Determine the [x, y] coordinate at the center of the cell enclosing the given text.  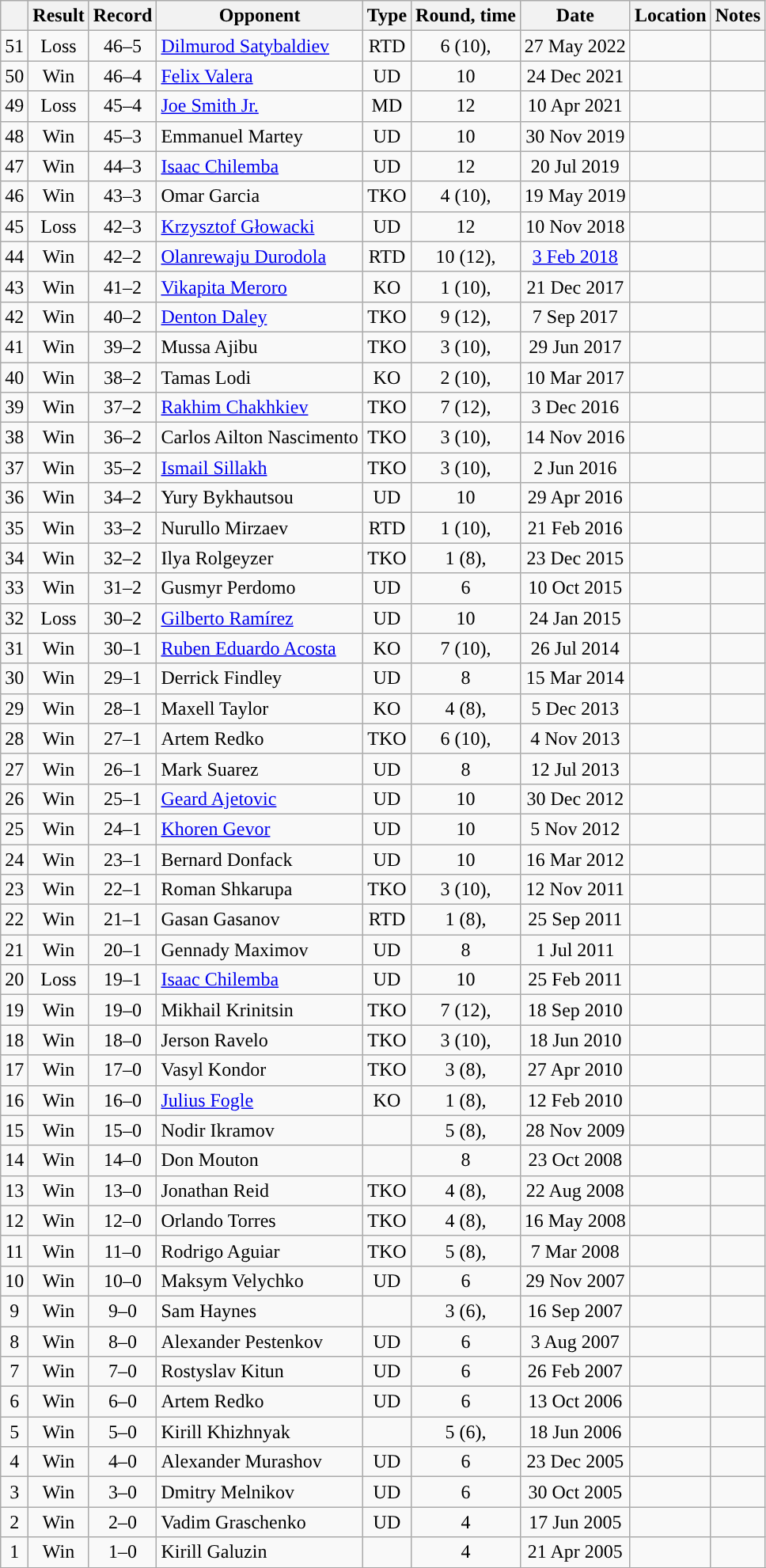
20 Jul 2019 [574, 166]
45 [14, 226]
Dmitry Melnikov [260, 1492]
23 Dec 2015 [574, 558]
7 (10), [466, 648]
37–2 [123, 408]
Krzysztof Głowacki [260, 226]
Bernard Donfack [260, 859]
19 [14, 1010]
23–1 [123, 859]
29 [14, 708]
12–0 [123, 1221]
25–1 [123, 799]
36–2 [123, 438]
43 [14, 287]
19–0 [123, 1010]
Gennady Maximov [260, 950]
Mussa Ajibu [260, 347]
34–2 [123, 498]
30 Dec 2012 [574, 799]
1 Jul 2011 [574, 950]
Dilmurod Satybaldiev [260, 46]
42–2 [123, 256]
31 [14, 648]
3–0 [123, 1492]
33–2 [123, 528]
7 [14, 1372]
Opponent [260, 16]
29 Jun 2017 [574, 347]
21 [14, 950]
21 Dec 2017 [574, 287]
2 [14, 1522]
16 May 2008 [574, 1221]
21 Feb 2016 [574, 528]
Maksym Velychko [260, 1281]
18 [14, 1040]
12 Feb 2010 [574, 1100]
18–0 [123, 1040]
15 [14, 1130]
26 Feb 2007 [574, 1372]
Gasan Gasanov [260, 920]
Joe Smith Jr. [260, 106]
28 [14, 738]
Rodrigo Aguiar [260, 1251]
46 [14, 196]
26 Jul 2014 [574, 648]
Mark Suarez [260, 769]
Geard Ajetovic [260, 799]
23 [14, 890]
35 [14, 528]
3 (6), [466, 1311]
41–2 [123, 287]
38–2 [123, 378]
26 [14, 799]
24 Jan 2015 [574, 618]
44–3 [123, 166]
Julius Fogle [260, 1100]
29–1 [123, 678]
27 Apr 2010 [574, 1070]
17 Jun 2005 [574, 1522]
7–0 [123, 1372]
10 Apr 2021 [574, 106]
1–0 [123, 1552]
25 [14, 829]
Nurullo Mirzaev [260, 528]
24 Dec 2021 [574, 76]
10 Mar 2017 [574, 378]
29 Nov 2007 [574, 1281]
44 [14, 256]
42 [14, 317]
Yury Bykhautsou [260, 498]
21 Apr 2005 [574, 1552]
18 Sep 2010 [574, 1010]
12 Jul 2013 [574, 769]
5 Dec 2013 [574, 708]
3 Feb 2018 [574, 256]
46–4 [123, 76]
9 [14, 1311]
7 Mar 2008 [574, 1251]
Gusmyr Perdomo [260, 588]
Denton Daley [260, 317]
Mikhail Krinitsin [260, 1010]
Ruben Eduardo Acosta [260, 648]
Olanrewaju Durodola [260, 256]
16 [14, 1100]
49 [14, 106]
Location [670, 16]
32–2 [123, 558]
Tamas Lodi [260, 378]
Roman Shkarupa [260, 890]
39 [14, 408]
18 Jun 2006 [574, 1432]
Felix Valera [260, 76]
20–1 [123, 950]
5 Nov 2012 [574, 829]
9 (12), [466, 317]
Rostyslav Kitun [260, 1372]
Ilya Rolgeyzer [260, 558]
23 Dec 2005 [574, 1462]
30 Nov 2019 [574, 136]
43–3 [123, 196]
22–1 [123, 890]
Orlando Torres [260, 1221]
22 [14, 920]
19 May 2019 [574, 196]
48 [14, 136]
39–2 [123, 347]
Alexander Murashov [260, 1462]
14 Nov 2016 [574, 438]
6–0 [123, 1402]
Ismail Sillakh [260, 468]
11 [14, 1251]
33 [14, 588]
35–2 [123, 468]
45–4 [123, 106]
Jerson Ravelo [260, 1040]
4 Nov 2013 [574, 738]
26–1 [123, 769]
Record [123, 16]
27 May 2022 [574, 46]
7 Sep 2017 [574, 317]
27 [14, 769]
10 Oct 2015 [574, 588]
28 Nov 2009 [574, 1130]
4–0 [123, 1462]
Notes [738, 16]
12 Nov 2011 [574, 890]
4 (10), [466, 196]
Derrick Findley [260, 678]
11–0 [123, 1251]
51 [14, 46]
Kirill Galuzin [260, 1552]
5 (6), [466, 1432]
3 (8), [466, 1070]
5–0 [123, 1432]
36 [14, 498]
46–5 [123, 46]
Emmanuel Martey [260, 136]
25 Sep 2011 [574, 920]
Khoren Gevor [260, 829]
30–1 [123, 648]
Date [574, 16]
17–0 [123, 1070]
15 Mar 2014 [574, 678]
Gilberto Ramírez [260, 618]
14–0 [123, 1160]
27–1 [123, 738]
41 [14, 347]
24–1 [123, 829]
Rakhim Chakhkiev [260, 408]
30–2 [123, 618]
10 Nov 2018 [574, 226]
16 Sep 2007 [574, 1311]
47 [14, 166]
17 [14, 1070]
15–0 [123, 1130]
8–0 [123, 1342]
45–3 [123, 136]
34 [14, 558]
28–1 [123, 708]
Omar Garcia [260, 196]
2 (10), [466, 378]
13 Oct 2006 [574, 1402]
13–0 [123, 1190]
14 [14, 1160]
2 Jun 2016 [574, 468]
3 [14, 1492]
42–3 [123, 226]
Sam Haynes [260, 1311]
22 Aug 2008 [574, 1190]
Vasyl Kondor [260, 1070]
30 [14, 678]
Nodir Ikramov [260, 1130]
Type [386, 16]
Vadim Graschenko [260, 1522]
37 [14, 468]
Carlos Ailton Nascimento [260, 438]
32 [14, 618]
29 Apr 2016 [574, 498]
MD [386, 106]
18 Jun 2010 [574, 1040]
19–1 [123, 980]
3 Dec 2016 [574, 408]
5 [14, 1432]
31–2 [123, 588]
Alexander Pestenkov [260, 1342]
2–0 [123, 1522]
Maxell Taylor [260, 708]
20 [14, 980]
25 Feb 2011 [574, 980]
Round, time [466, 16]
Don Mouton [260, 1160]
24 [14, 859]
10 (12), [466, 256]
40–2 [123, 317]
Vikapita Meroro [260, 287]
38 [14, 438]
30 Oct 2005 [574, 1492]
13 [14, 1190]
40 [14, 378]
10–0 [123, 1281]
3 Aug 2007 [574, 1342]
50 [14, 76]
16–0 [123, 1100]
Result [59, 16]
Kirill Khizhnyak [260, 1432]
16 Mar 2012 [574, 859]
21–1 [123, 920]
23 Oct 2008 [574, 1160]
1 [14, 1552]
Jonathan Reid [260, 1190]
9–0 [123, 1311]
